Scan for the cell matching the given text and deliver its (X, Y) coordinate at center. 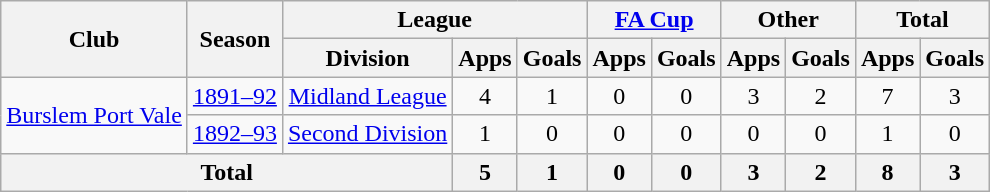
7 (887, 96)
1891–92 (234, 96)
1892–93 (234, 134)
Burslem Port Vale (94, 115)
Other (788, 20)
Midland League (367, 96)
4 (485, 96)
Club (94, 39)
8 (887, 172)
Second Division (367, 134)
5 (485, 172)
League (434, 20)
FA Cup (654, 20)
Season (234, 39)
Division (367, 58)
